Capture the cell that displays the provided text and extract its [x, y] central coordinate. 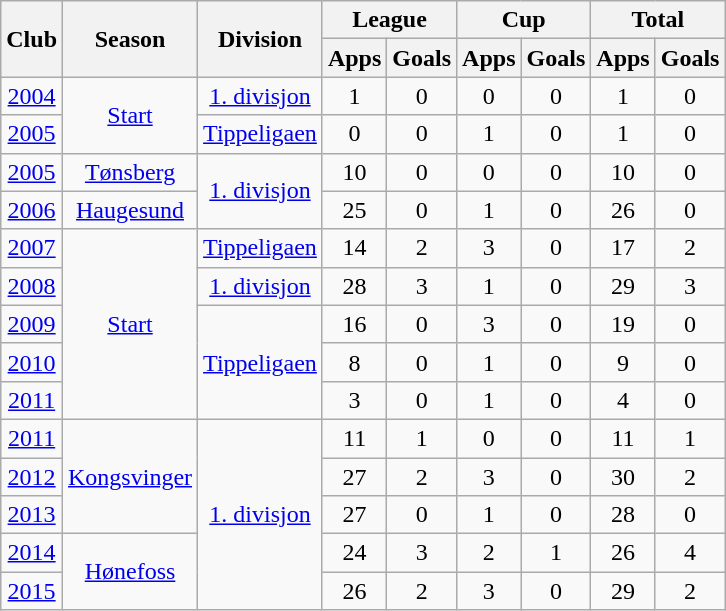
Hønefoss [130, 572]
Total [658, 20]
2004 [32, 96]
16 [354, 324]
30 [623, 477]
14 [354, 248]
Division [260, 39]
Season [130, 39]
League [389, 20]
24 [354, 553]
2007 [32, 248]
2010 [32, 362]
2012 [32, 477]
Haugesund [130, 210]
2015 [32, 591]
17 [623, 248]
2014 [32, 553]
Kongsvinger [130, 476]
2008 [32, 286]
Tønsberg [130, 172]
19 [623, 324]
Club [32, 39]
25 [354, 210]
8 [354, 362]
2013 [32, 515]
2009 [32, 324]
9 [623, 362]
2006 [32, 210]
Cup [524, 20]
